Determine the [X, Y] coordinate at the center of the cell enclosing the given text.  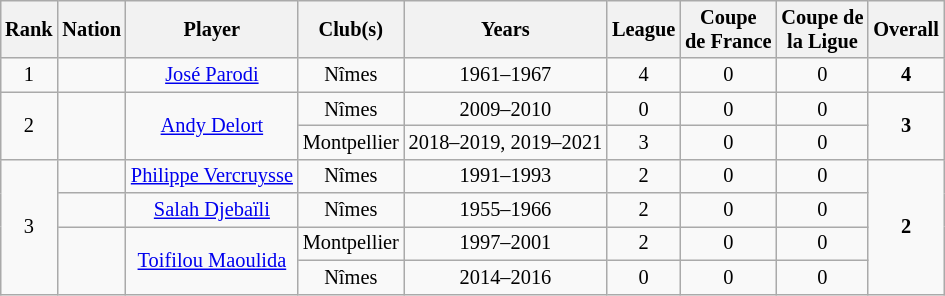
1 [28, 75]
Philippe Vercruysse [212, 176]
Overall [906, 29]
League [644, 29]
Coupe dela Ligue [823, 29]
Toifilou Maoulida [212, 260]
1961–1967 [506, 75]
Player [212, 29]
1955–1966 [506, 210]
1997–2001 [506, 243]
Nation [92, 29]
2009–2010 [506, 109]
Salah Djebaïli [212, 210]
Andy Delort [212, 126]
2014–2016 [506, 277]
Rank [28, 29]
Years [506, 29]
José Parodi [212, 75]
Coupe de France [728, 29]
Club(s) [351, 29]
2018–2019, 2019–2021 [506, 142]
1991–1993 [506, 176]
